For the text-containing cell, return its midpoint in [x, y] coordinate format. 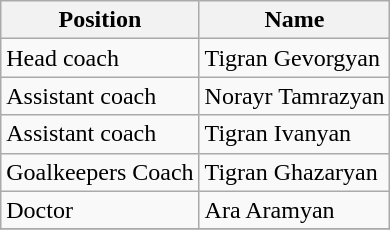
Tigran Ivanyan [294, 134]
Tigran Ghazaryan [294, 172]
Head coach [100, 58]
Ara Aramyan [294, 210]
Name [294, 20]
Norayr Tamrazyan [294, 96]
Goalkeepers Coach [100, 172]
Doctor [100, 210]
Tigran Gevorgyan [294, 58]
Position [100, 20]
